For the text-containing cell, return its midpoint in [X, Y] coordinate format. 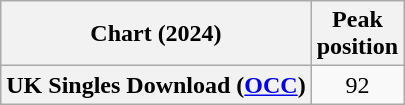
Chart (2024) [156, 34]
92 [357, 85]
Peak position [357, 34]
UK Singles Download (OCC) [156, 85]
